Capture the cell that displays the provided text and extract its (x, y) central coordinate. 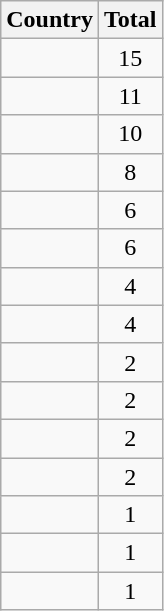
11 (130, 96)
Country (50, 20)
8 (130, 172)
15 (130, 58)
10 (130, 134)
Total (130, 20)
